Pinpoint the cell where the given text exists, returning its [X, Y] midpoint coordinate. 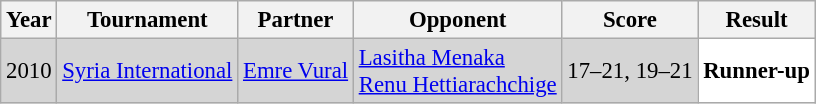
Tournament [148, 20]
Year [29, 20]
Emre Vural [296, 72]
Runner-up [756, 72]
Partner [296, 20]
2010 [29, 72]
17–21, 19–21 [630, 72]
Syria International [148, 72]
Opponent [458, 20]
Lasitha Menaka Renu Hettiarachchige [458, 72]
Result [756, 20]
Score [630, 20]
